Locate the cell with the specified text and output its (x, y) center coordinate. 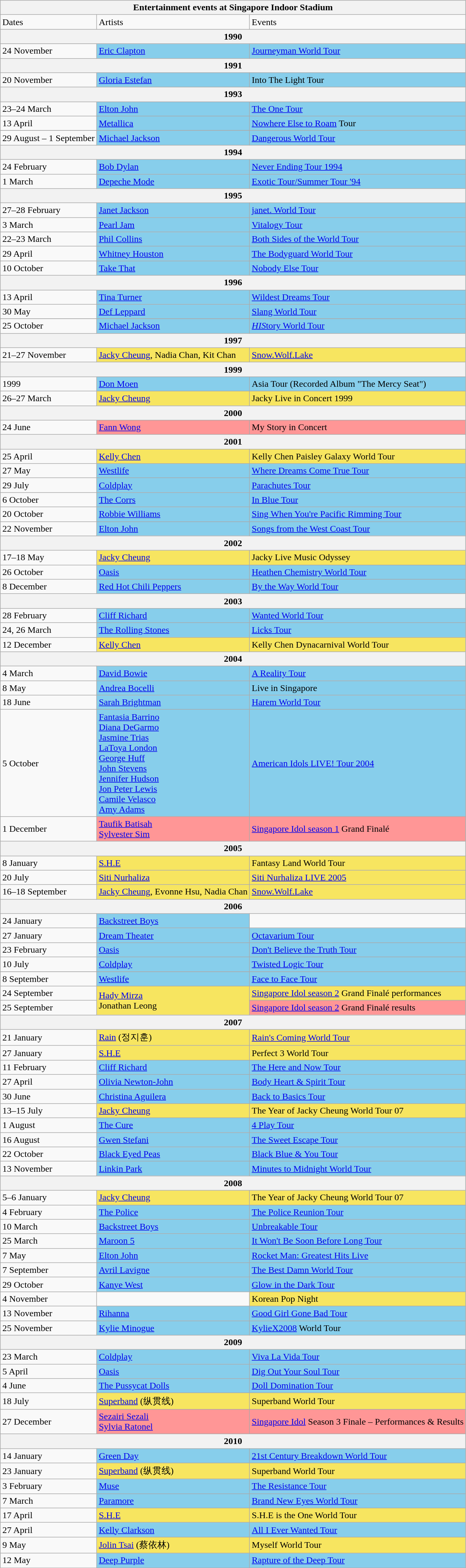
The Rolling Stones (173, 630)
1991 (233, 65)
2009 (233, 1342)
5 April (49, 1371)
1995 (233, 196)
25 September (49, 1008)
Both Sides of the World Tour (358, 239)
Siti Nurhaliza LIVE 2005 (358, 877)
Jacky Cheung, Nadia Chan, Kit Chan (173, 355)
30 May (49, 311)
Singapore Idol Season 3 Finale – Performances & Results (358, 1422)
The Police (173, 1212)
Body Heart & Spirit Tour (358, 1082)
All I Ever Wanted Tour (358, 1530)
24 November (49, 51)
Robbie Williams (173, 514)
2003 (233, 601)
Wanted World Tour (358, 615)
Kelly Chen Paisley Galaxy World Tour (358, 456)
Glow in the Dark Tour (358, 1284)
Def Leppard (173, 311)
Kelly Clarkson (173, 1530)
Muse (173, 1486)
Olivia Newton-John (173, 1082)
The Pussycat Dolls (173, 1386)
KylieX2008 World Tour (358, 1328)
Singapore Idol season 2 Grand Finalé performances (358, 993)
Songs from the West Coast Tour (358, 529)
Parachutes Tour (358, 485)
8 September (49, 979)
Nowhere Else to Roam Tour (358, 123)
25 October (49, 326)
Dig Out Your Soul Tour (358, 1371)
12 May (49, 1560)
Singapore Idol season 1 Grand Finalé (358, 829)
11 February (49, 1067)
5 October (49, 763)
22–23 March (49, 239)
24, 26 March (49, 630)
23 February (49, 950)
Perfect 3 World Tour (358, 1053)
Jolin Tsai (蔡依林) (173, 1545)
9 May (49, 1545)
Fann Wong (173, 427)
1990 (233, 37)
12 December (49, 645)
29 April (49, 254)
4 Play Tour (358, 1125)
Black Eyed Peas (173, 1154)
7 September (49, 1270)
5–6 January (49, 1198)
25 April (49, 456)
Janet Jackson (173, 210)
2006 (233, 906)
Paramore (173, 1501)
Siti Nurhaliza (173, 877)
Andrea Bocelli (173, 688)
Face to Face Tour (358, 979)
Rain's Coming World Tour (358, 1037)
The Corrs (173, 500)
Minutes to Midnight World Tour (358, 1169)
8 January (49, 863)
18 July (49, 1401)
17–18 May (49, 558)
Pearl Jam (173, 225)
23 January (49, 1471)
10 July (49, 964)
Events (358, 22)
20 October (49, 514)
27 December (49, 1422)
Red Hot Chili Peppers (173, 586)
20 November (49, 80)
Back to Basics Tour (358, 1096)
13–15 July (49, 1111)
Kanye West (173, 1284)
Brand New Eyes World Tour (358, 1501)
Vitalogy Tour (358, 225)
21 January (49, 1037)
23–24 March (49, 109)
It Won't Be Soon Before Long Tour (358, 1241)
28 February (49, 615)
22 October (49, 1154)
The Cure (173, 1125)
2000 (233, 413)
8 December (49, 586)
4 February (49, 1212)
Kelly Chen Dynacarnival World Tour (358, 645)
30 June (49, 1096)
Singapore Idol season 2 Grand Finalé results (358, 1008)
4 November (49, 1299)
Exotic Tour/Summer Tour '94 (358, 181)
Korean Pop Night (358, 1299)
1997 (233, 340)
Hady MirzaJonathan Leong (173, 1001)
Taufik BatisahSylvester Sim (173, 829)
Harem World Tour (358, 702)
22 November (49, 529)
16–18 September (49, 892)
Gloria Estefan (173, 80)
1994 (233, 152)
Gwen Stefani (173, 1140)
The Police Reunion Tour (358, 1212)
25 March (49, 1241)
21st Century Breakdown World Tour (358, 1455)
Sezairi SezaliSylvia Ratonel (173, 1422)
17 April (49, 1515)
Artists (173, 22)
By the Way World Tour (358, 586)
1996 (233, 283)
10 October (49, 268)
8 May (49, 688)
2002 (233, 543)
Rain (정지훈) (173, 1037)
Slang World Tour (358, 311)
24 September (49, 993)
20 July (49, 877)
Fantasia BarrinoDiana DeGarmoJasmine TriasLaToya LondonGeorge HuffJohn StevensJennifer HudsonJon Peter LewisCamile VelascoAmy Adams (173, 763)
3 March (49, 225)
Nobody Else Tour (358, 268)
Entertainment events at Singapore Indoor Stadium (233, 8)
My Story in Concert (358, 427)
Christina Aguilera (173, 1096)
14 January (49, 1455)
16 August (49, 1140)
Never Ending Tour 1994 (358, 167)
The Here and Now Tour (358, 1067)
Green Day (173, 1455)
Heathen Chemistry World Tour (358, 572)
Phil Collins (173, 239)
Dangerous World Tour (358, 138)
4 March (49, 674)
29 July (49, 485)
Jacky Cheung, Evonne Hsu, Nadia Chan (173, 892)
7 March (49, 1501)
10 March (49, 1226)
27 May (49, 471)
Asia Tour (Recorded Album "The Mercy Seat") (358, 384)
S.H.E is the One World Tour (358, 1515)
24 June (49, 427)
The Sweet Escape Tour (358, 1140)
American Idols LIVE! Tour 2004 (358, 763)
1 August (49, 1125)
23 March (49, 1357)
29 August – 1 September (49, 138)
1993 (233, 94)
Dates (49, 22)
7 May (49, 1255)
Into The Light Tour (358, 80)
Rihanna (173, 1313)
3 February (49, 1486)
2008 (233, 1183)
Whitney Houston (173, 254)
Rocket Man: Greatest Hits Live (358, 1255)
The Bodyguard World Tour (358, 254)
Metallica (173, 123)
21–27 November (49, 355)
Viva La Vida Tour (358, 1357)
Deep Purple (173, 1560)
18 June (49, 702)
In Blue Tour (358, 500)
2001 (233, 442)
Jacky Live Music Odyssey (358, 558)
Unbreakable Tour (358, 1226)
Sarah Brightman (173, 702)
1 December (49, 829)
Tina Turner (173, 297)
The Resistance Tour (358, 1486)
2005 (233, 848)
Jacky Live in Concert 1999 (358, 398)
janet. World Tour (358, 210)
Wildest Dreams Tour (358, 297)
Eric Clapton (173, 51)
6 October (49, 500)
1 March (49, 181)
Twisted Logic Tour (358, 964)
29 October (49, 1284)
Licks Tour (358, 630)
Doll Domination Tour (358, 1386)
David Bowie (173, 674)
A Reality Tour (358, 674)
24 February (49, 167)
Dream Theater (173, 935)
25 November (49, 1328)
Live in Singapore (358, 688)
2004 (233, 659)
Journeyman World Tour (358, 51)
Black Blue & You Tour (358, 1154)
Myself World Tour (358, 1545)
Linkin Park (173, 1169)
Kylie Minogue (173, 1328)
24 January (49, 921)
4 June (49, 1386)
26–27 March (49, 398)
The Best Damn World Tour (358, 1270)
Fantasy Land World Tour (358, 863)
Depeche Mode (173, 181)
2010 (233, 1441)
Bob Dylan (173, 167)
Don't Believe the Truth Tour (358, 950)
26 October (49, 572)
Where Dreams Come True Tour (358, 471)
Octavarium Tour (358, 935)
Avril Lavigne (173, 1270)
2007 (233, 1022)
HIStory World Tour (358, 326)
Rapture of the Deep Tour (358, 1560)
Don Moen (173, 384)
The One Tour (358, 109)
Good Girl Gone Bad Tour (358, 1313)
27–28 February (49, 210)
Maroon 5 (173, 1241)
Take That (173, 268)
Sing When You're Pacific Rimming Tour (358, 514)
